Determine the (x, y) coordinate at the center of the cell enclosing the given text.  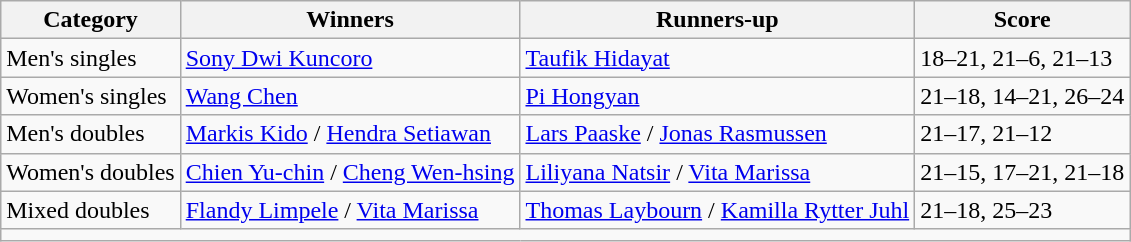
Mixed doubles (90, 210)
Liliyana Natsir / Vita Marissa (718, 172)
Score (1022, 20)
Women's singles (90, 96)
Taufik Hidayat (718, 58)
Lars Paaske / Jonas Rasmussen (718, 134)
21–18, 14–21, 26–24 (1022, 96)
21–15, 17–21, 21–18 (1022, 172)
Winners (350, 20)
Flandy Limpele / Vita Marissa (350, 210)
Runners-up (718, 20)
Chien Yu-chin / Cheng Wen-hsing (350, 172)
Men's doubles (90, 134)
Men's singles (90, 58)
Thomas Laybourn / Kamilla Rytter Juhl (718, 210)
Markis Kido / Hendra Setiawan (350, 134)
21–18, 25–23 (1022, 210)
Category (90, 20)
21–17, 21–12 (1022, 134)
Women's doubles (90, 172)
Sony Dwi Kuncoro (350, 58)
18–21, 21–6, 21–13 (1022, 58)
Wang Chen (350, 96)
Pi Hongyan (718, 96)
